Search for the cell housing the specified text and yield its (X, Y) center coordinate. 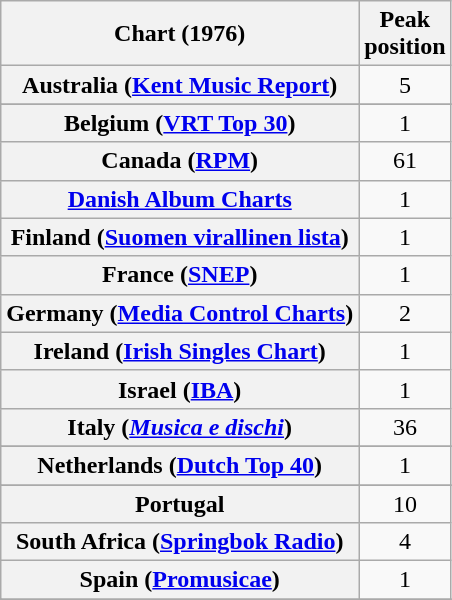
Portugal (180, 503)
South Africa (Springbok Radio) (180, 542)
Netherlands (Dutch Top 40) (180, 465)
Belgium (VRT Top 30) (180, 123)
Germany (Media Control Charts) (180, 313)
Australia (Kent Music Report) (180, 85)
France (SNEP) (180, 275)
36 (405, 427)
4 (405, 542)
Ireland (Irish Singles Chart) (180, 351)
Spain (Promusicae) (180, 580)
Canada (RPM) (180, 161)
10 (405, 503)
Israel (IBA) (180, 389)
Chart (1976) (180, 34)
Peakposition (405, 34)
2 (405, 313)
Finland (Suomen virallinen lista) (180, 237)
5 (405, 85)
Italy (Musica e dischi) (180, 427)
Danish Album Charts (180, 199)
61 (405, 161)
